Capture the cell that displays the provided text and extract its [X, Y] central coordinate. 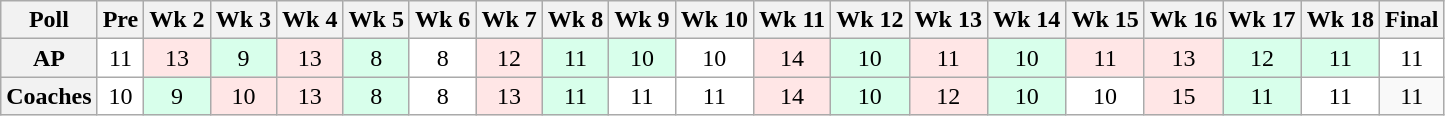
Wk 12 [870, 20]
15 [1183, 96]
Wk 15 [1105, 20]
Wk 7 [509, 20]
AP [49, 58]
Wk 6 [442, 20]
Coaches [49, 96]
Wk 3 [243, 20]
Poll [49, 20]
Wk 8 [575, 20]
Wk 10 [714, 20]
Wk 9 [642, 20]
Wk 5 [376, 20]
Wk 16 [1183, 20]
Wk 4 [310, 20]
Wk 14 [1026, 20]
Final [1412, 20]
Wk 2 [177, 20]
Wk 11 [792, 20]
Wk 17 [1262, 20]
Pre [120, 20]
Wk 13 [948, 20]
Wk 18 [1340, 20]
